From the cell containing the given text, extract its center point as [X, Y] coordinate. 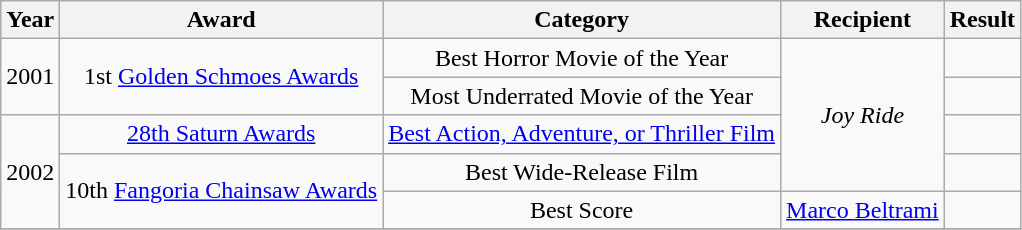
28th Saturn Awards [222, 134]
Result [982, 20]
Category [582, 20]
Best Action, Adventure, or Thriller Film [582, 134]
Marco Beltrami [863, 210]
2002 [30, 172]
Best Wide-Release Film [582, 172]
10th Fangoria Chainsaw Awards [222, 191]
Best Score [582, 210]
Recipient [863, 20]
1st Golden Schmoes Awards [222, 77]
Joy Ride [863, 115]
Most Underrated Movie of the Year [582, 96]
Award [222, 20]
Year [30, 20]
2001 [30, 77]
Best Horror Movie of the Year [582, 58]
